For the text-containing cell, return its midpoint in [X, Y] coordinate format. 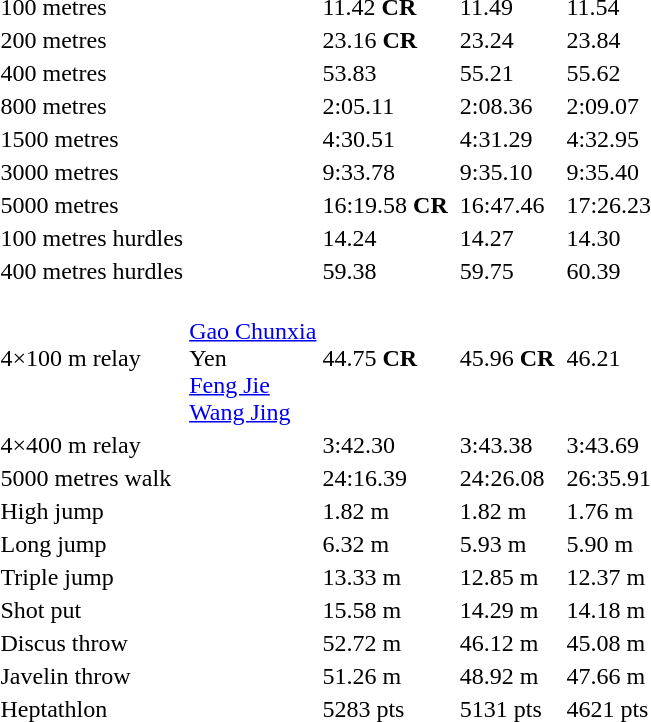
15.58 m [385, 610]
12.85 m [507, 577]
14.29 m [507, 610]
45.96 CR [507, 358]
44.75 CR [385, 358]
46.12 m [507, 643]
2:05.11 [385, 106]
59.75 [507, 271]
3:43.38 [507, 445]
23.16 CR [385, 40]
52.72 m [385, 643]
2:08.36 [507, 106]
14.24 [385, 238]
23.24 [507, 40]
16:47.46 [507, 205]
48.92 m [507, 676]
59.38 [385, 271]
24:16.39 [385, 478]
Gao ChunxiaYenFeng JieWang Jing [253, 358]
5.93 m [507, 544]
6.32 m [385, 544]
53.83 [385, 73]
9:35.10 [507, 172]
55.21 [507, 73]
14.27 [507, 238]
3:42.30 [385, 445]
4:30.51 [385, 139]
9:33.78 [385, 172]
24:26.08 [507, 478]
16:19.58 CR [385, 205]
4:31.29 [507, 139]
51.26 m [385, 676]
13.33 m [385, 577]
